Extract the (x, y) coordinate from the center of the cell holding the provided text.  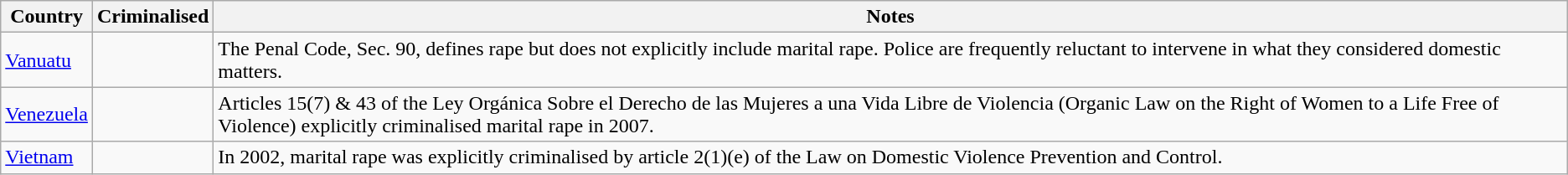
Vanuatu (47, 60)
Notes (890, 17)
Venezuela (47, 114)
Vietnam (47, 157)
In 2002, marital rape was explicitly criminalised by article 2(1)(e) of the Law on Domestic Violence Prevention and Control. (890, 157)
Country (47, 17)
Criminalised (152, 17)
